Pinpoint the cell where the given text exists, returning its [x, y] midpoint coordinate. 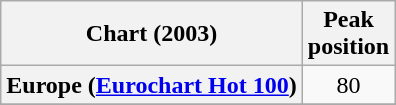
Chart (2003) [152, 34]
Peakposition [348, 34]
80 [348, 85]
Europe (Eurochart Hot 100) [152, 85]
